Find where the given text appears and provide that cell's center as (x, y) coordinate. 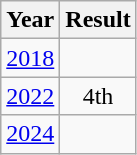
Year (30, 20)
2022 (30, 96)
Result (98, 20)
2018 (30, 58)
4th (98, 96)
2024 (30, 134)
